Return (x, y) of the center of cell containing provided text 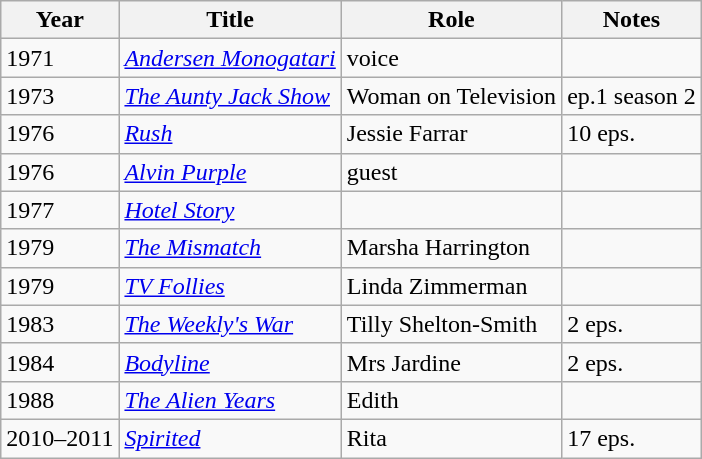
2010–2011 (60, 438)
Year (60, 20)
ep.1 season 2 (632, 96)
The Mismatch (230, 248)
The Alien Years (230, 400)
Bodyline (230, 362)
1973 (60, 96)
1983 (60, 324)
Role (451, 20)
17 eps. (632, 438)
10 eps. (632, 134)
Linda Zimmerman (451, 286)
The Weekly's War (230, 324)
Spirited (230, 438)
TV Follies (230, 286)
1984 (60, 362)
Mrs Jardine (451, 362)
Jessie Farrar (451, 134)
Notes (632, 20)
Andersen Monogatari (230, 58)
Marsha Harrington (451, 248)
voice (451, 58)
Hotel Story (230, 210)
1977 (60, 210)
Rita (451, 438)
guest (451, 172)
Tilly Shelton-Smith (451, 324)
1971 (60, 58)
Rush (230, 134)
1988 (60, 400)
Title (230, 20)
The Aunty Jack Show (230, 96)
Woman on Television (451, 96)
Alvin Purple (230, 172)
Edith (451, 400)
